Provide the (x, y) coordinate of the cell's center where the given text is located.  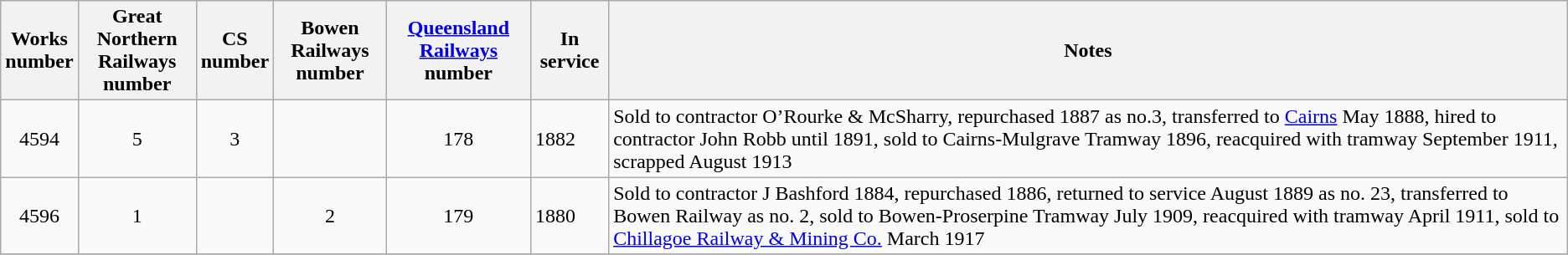
Great NorthernRailways number (137, 50)
4594 (39, 139)
1880 (570, 216)
3 (235, 139)
In service (570, 50)
4596 (39, 216)
179 (458, 216)
CSnumber (235, 50)
178 (458, 139)
Notes (1089, 50)
1 (137, 216)
Queensland Railwaysnumber (458, 50)
5 (137, 139)
2 (330, 216)
Worksnumber (39, 50)
1882 (570, 139)
Bowen Railwaysnumber (330, 50)
